Search for the cell housing the specified text and yield its (x, y) center coordinate. 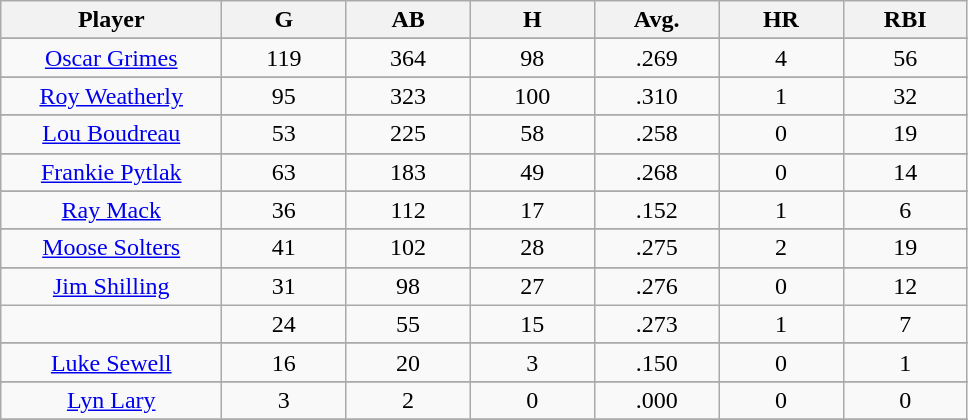
225 (408, 134)
.276 (656, 286)
183 (408, 172)
.275 (656, 248)
12 (905, 286)
32 (905, 96)
58 (532, 134)
RBI (905, 20)
.310 (656, 96)
Jim Shilling (112, 286)
Moose Solters (112, 248)
24 (284, 324)
63 (284, 172)
56 (905, 58)
364 (408, 58)
AB (408, 20)
27 (532, 286)
15 (532, 324)
Player (112, 20)
G (284, 20)
.150 (656, 362)
55 (408, 324)
112 (408, 210)
53 (284, 134)
31 (284, 286)
100 (532, 96)
4 (781, 58)
Lyn Lary (112, 400)
H (532, 20)
17 (532, 210)
HR (781, 20)
.152 (656, 210)
Ray Mack (112, 210)
.273 (656, 324)
14 (905, 172)
Avg. (656, 20)
.000 (656, 400)
102 (408, 248)
95 (284, 96)
.258 (656, 134)
7 (905, 324)
Oscar Grimes (112, 58)
16 (284, 362)
28 (532, 248)
Luke Sewell (112, 362)
.268 (656, 172)
Frankie Pytlak (112, 172)
119 (284, 58)
323 (408, 96)
Roy Weatherly (112, 96)
20 (408, 362)
41 (284, 248)
.269 (656, 58)
Lou Boudreau (112, 134)
49 (532, 172)
6 (905, 210)
36 (284, 210)
